Pinpoint the cell where the given text exists, returning its [x, y] midpoint coordinate. 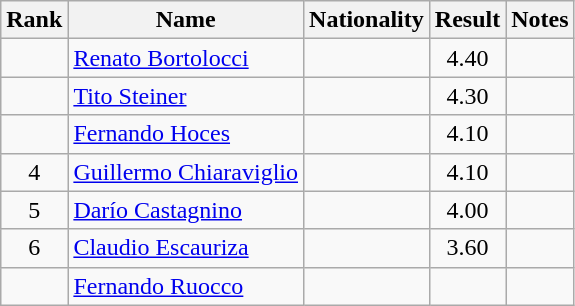
Notes [540, 20]
6 [34, 248]
Claudio Escauriza [186, 248]
Darío Castagnino [186, 210]
4 [34, 172]
Rank [34, 20]
4.30 [467, 96]
Renato Bortolocci [186, 58]
Nationality [367, 20]
Fernando Hoces [186, 134]
4.00 [467, 210]
Guillermo Chiaraviglio [186, 172]
Result [467, 20]
5 [34, 210]
4.40 [467, 58]
Tito Steiner [186, 96]
3.60 [467, 248]
Name [186, 20]
Fernando Ruocco [186, 286]
